Find where the given text appears and provide that cell's center as (X, Y) coordinate. 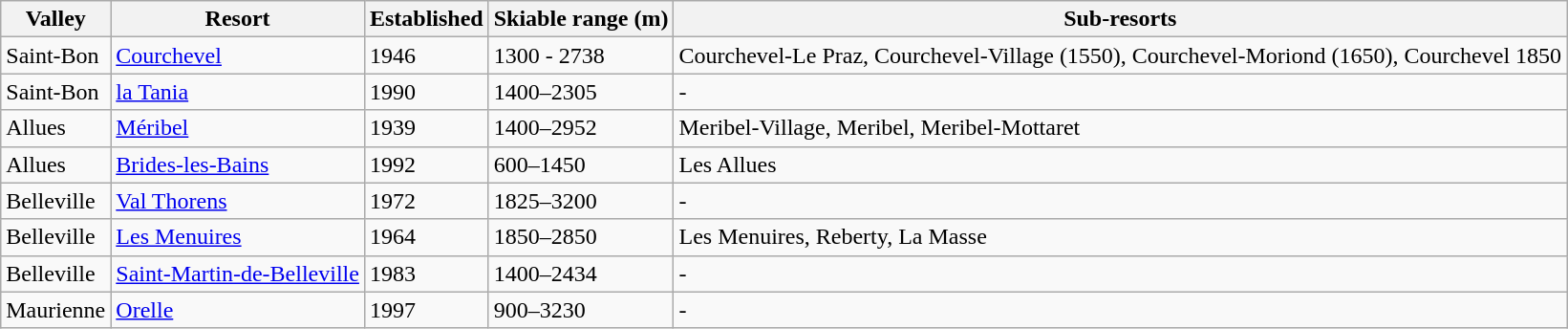
Méribel (238, 128)
1825–3200 (581, 201)
Resort (238, 19)
Maurienne (55, 310)
Les Allues (1120, 164)
1300 - 2738 (581, 55)
1992 (426, 164)
Courchevel (238, 55)
Sub-resorts (1120, 19)
1400–2434 (581, 274)
1972 (426, 201)
Les Menuires (238, 237)
Val Thorens (238, 201)
1964 (426, 237)
1990 (426, 92)
Meribel-Village, Meribel, Meribel-Mottaret (1120, 128)
1939 (426, 128)
Brides-les-Bains (238, 164)
600–1450 (581, 164)
Saint-Martin-de-Belleville (238, 274)
1850–2850 (581, 237)
Skiable range (m) (581, 19)
Orelle (238, 310)
la Tania (238, 92)
Les Menuires, Reberty, La Masse (1120, 237)
1997 (426, 310)
1983 (426, 274)
Valley (55, 19)
Courchevel-Le Praz, Courchevel-Village (1550), Courchevel-Moriond (1650), Courchevel 1850 (1120, 55)
900–3230 (581, 310)
1400–2305 (581, 92)
Established (426, 19)
1946 (426, 55)
1400–2952 (581, 128)
